Pinpoint the cell where the given text exists, returning its [X, Y] midpoint coordinate. 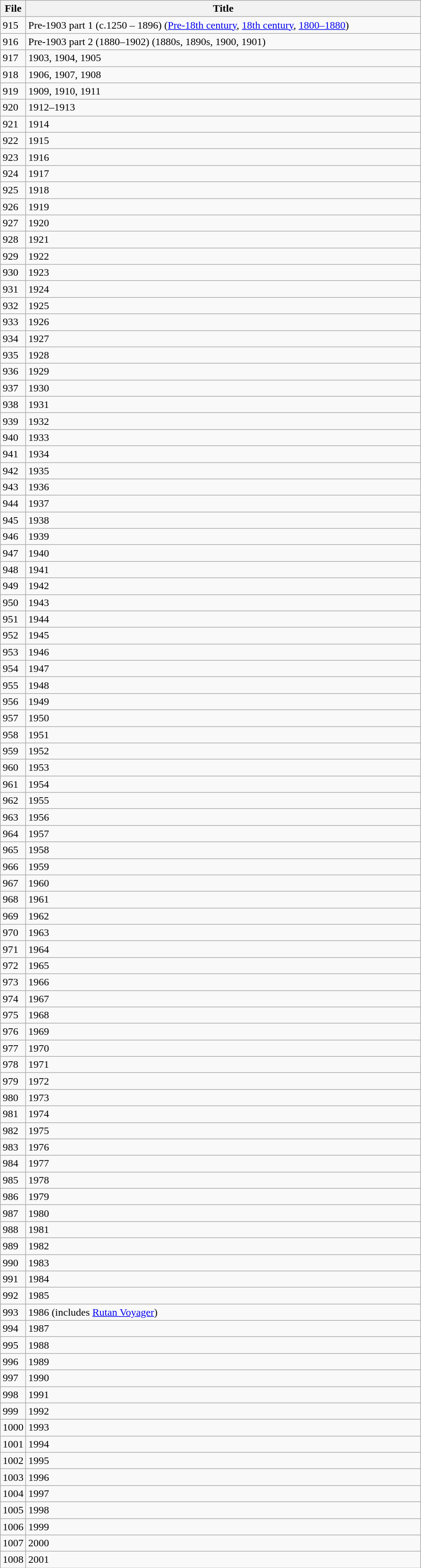
1920 [223, 223]
977 [13, 1048]
1987 [223, 1329]
950 [13, 603]
926 [13, 207]
970 [13, 932]
1957 [223, 834]
935 [13, 355]
1956 [223, 817]
1919 [223, 207]
1973 [223, 1098]
947 [13, 553]
954 [13, 668]
1967 [223, 998]
1006 [13, 1526]
1975 [223, 1131]
962 [13, 801]
949 [13, 586]
1008 [13, 1560]
928 [13, 240]
972 [13, 965]
1903, 1904, 1905 [223, 58]
1941 [223, 570]
978 [13, 1065]
1909, 1910, 1911 [223, 91]
1965 [223, 965]
915 [13, 25]
1961 [223, 900]
1915 [223, 140]
988 [13, 1229]
1924 [223, 289]
941 [13, 454]
1983 [223, 1263]
1938 [223, 520]
939 [13, 421]
938 [13, 404]
999 [13, 1411]
1974 [223, 1114]
986 [13, 1196]
992 [13, 1296]
966 [13, 867]
1980 [223, 1213]
1953 [223, 768]
1928 [223, 355]
1002 [13, 1460]
2000 [223, 1543]
959 [13, 751]
1949 [223, 701]
925 [13, 190]
1978 [223, 1180]
1995 [223, 1460]
922 [13, 140]
946 [13, 537]
1932 [223, 421]
1005 [13, 1510]
1963 [223, 932]
998 [13, 1395]
995 [13, 1345]
916 [13, 42]
964 [13, 834]
981 [13, 1114]
956 [13, 701]
1964 [223, 949]
989 [13, 1246]
1906, 1907, 1908 [223, 75]
984 [13, 1164]
Title [223, 9]
1926 [223, 322]
1952 [223, 751]
1947 [223, 668]
1937 [223, 504]
1004 [13, 1493]
1927 [223, 339]
982 [13, 1131]
1990 [223, 1378]
1966 [223, 982]
936 [13, 372]
1946 [223, 652]
955 [13, 685]
1958 [223, 850]
1959 [223, 867]
1925 [223, 306]
980 [13, 1098]
974 [13, 998]
1982 [223, 1246]
1950 [223, 718]
1917 [223, 173]
920 [13, 108]
1999 [223, 1526]
996 [13, 1362]
1948 [223, 685]
961 [13, 784]
953 [13, 652]
File [13, 9]
976 [13, 1032]
1996 [223, 1477]
1968 [223, 1015]
1921 [223, 240]
1998 [223, 1510]
1933 [223, 437]
1914 [223, 124]
1985 [223, 1296]
930 [13, 273]
997 [13, 1378]
1945 [223, 636]
932 [13, 306]
1934 [223, 454]
994 [13, 1329]
Pre-1903 part 2 (1880–1902) (1880s, 1890s, 1900, 1901) [223, 42]
1986 (includes Rutan Voyager) [223, 1312]
1972 [223, 1081]
965 [13, 850]
1962 [223, 916]
1954 [223, 784]
1939 [223, 537]
979 [13, 1081]
958 [13, 735]
943 [13, 487]
1993 [223, 1428]
1943 [223, 603]
1997 [223, 1493]
1003 [13, 1477]
1922 [223, 256]
918 [13, 75]
945 [13, 520]
1971 [223, 1065]
Pre-1903 part 1 (c.1250 – 1896) (Pre-18th century, 18th century, 1800–1880) [223, 25]
921 [13, 124]
973 [13, 982]
923 [13, 157]
1955 [223, 801]
927 [13, 223]
1991 [223, 1395]
975 [13, 1015]
1989 [223, 1362]
951 [13, 619]
967 [13, 883]
1935 [223, 470]
1981 [223, 1229]
1992 [223, 1411]
1977 [223, 1164]
971 [13, 949]
963 [13, 817]
1942 [223, 586]
990 [13, 1263]
919 [13, 91]
1000 [13, 1428]
940 [13, 437]
933 [13, 322]
1001 [13, 1444]
1940 [223, 553]
1930 [223, 388]
1916 [223, 157]
983 [13, 1147]
1007 [13, 1543]
957 [13, 718]
1970 [223, 1048]
942 [13, 470]
1929 [223, 372]
937 [13, 388]
1979 [223, 1196]
1936 [223, 487]
924 [13, 173]
968 [13, 900]
993 [13, 1312]
1984 [223, 1279]
985 [13, 1180]
1951 [223, 735]
917 [13, 58]
944 [13, 504]
1944 [223, 619]
948 [13, 570]
960 [13, 768]
969 [13, 916]
1931 [223, 404]
1994 [223, 1444]
1923 [223, 273]
1912–1913 [223, 108]
952 [13, 636]
1960 [223, 883]
1969 [223, 1032]
2001 [223, 1560]
1976 [223, 1147]
929 [13, 256]
931 [13, 289]
934 [13, 339]
991 [13, 1279]
1918 [223, 190]
1988 [223, 1345]
987 [13, 1213]
